From the cell containing the given text, extract its center point as [x, y] coordinate. 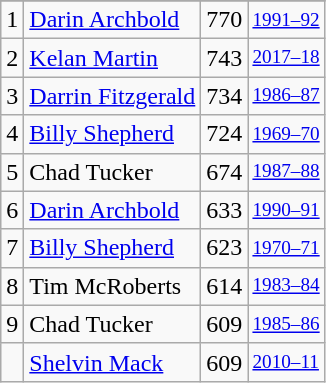
1983–84 [286, 286]
1985–86 [286, 324]
1990–91 [286, 210]
3 [12, 96]
Shelvin Mack [112, 362]
1987–88 [286, 172]
1970–71 [286, 248]
2017–18 [286, 58]
724 [224, 134]
2010–11 [286, 362]
8 [12, 286]
Darrin Fitzgerald [112, 96]
1991–92 [286, 20]
5 [12, 172]
1969–70 [286, 134]
2 [12, 58]
743 [224, 58]
6 [12, 210]
623 [224, 248]
633 [224, 210]
734 [224, 96]
1 [12, 20]
9 [12, 324]
7 [12, 248]
Kelan Martin [112, 58]
Tim McRoberts [112, 286]
614 [224, 286]
1986–87 [286, 96]
4 [12, 134]
674 [224, 172]
770 [224, 20]
